Extract the (X, Y) coordinate from the center of the cell holding the provided text.  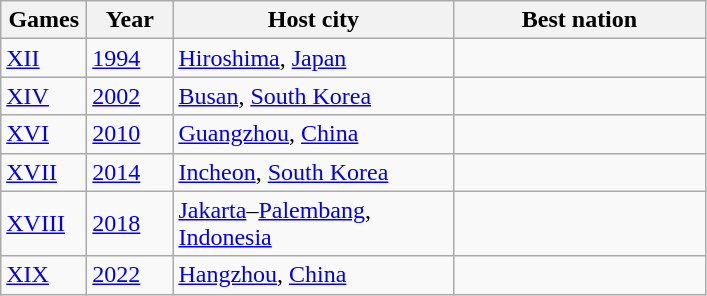
Jakarta–Palembang, Indonesia (314, 224)
XII (44, 58)
Games (44, 20)
2022 (130, 275)
XVII (44, 172)
Guangzhou, China (314, 134)
XIV (44, 96)
Incheon, South Korea (314, 172)
XVI (44, 134)
2010 (130, 134)
Host city (314, 20)
2002 (130, 96)
2014 (130, 172)
XIX (44, 275)
2018 (130, 224)
Year (130, 20)
1994 (130, 58)
Busan, South Korea (314, 96)
Hangzhou, China (314, 275)
Hiroshima, Japan (314, 58)
Best nation (580, 20)
XVIII (44, 224)
